Provide the [x, y] coordinate of the cell's center where the given text is located.  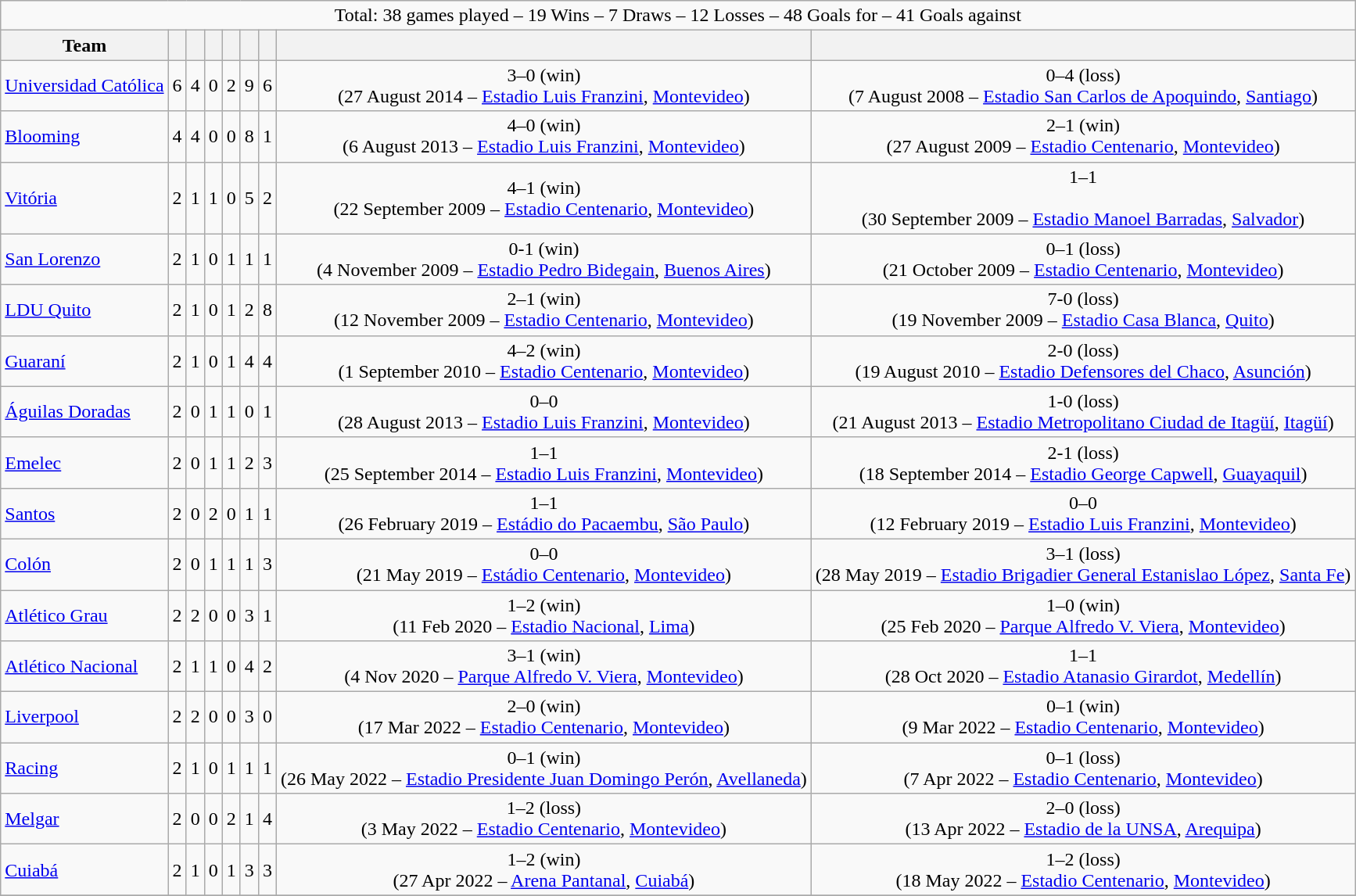
3–0 (win) (27 August 2014 – Estadio Luis Franzini, Montevideo) [543, 86]
Total: 38 games played – 19 Wins – 7 Draws – 12 Losses – 48 Goals for – 41 Goals against [678, 16]
Blooming [84, 136]
1–2 (win) (27 Apr 2022 – Arena Pantanal, Cuiabá) [543, 869]
0–1 (loss) (21 October 2009 – Estadio Centenario, Montevideo) [1083, 260]
4–1 (win) (22 September 2009 – Estadio Centenario, Montevideo) [543, 198]
3–1 (win) (4 Nov 2020 – Parque Alfredo V. Viera, Montevideo) [543, 666]
1–1 (26 February 2019 – Estádio do Pacaembu, São Paulo) [543, 513]
2–0 (loss) (13 Apr 2022 – Estadio de la UNSA, Arequipa) [1083, 819]
Cuiabá [84, 869]
1–0 (win) (25 Feb 2020 – Parque Alfredo V. Viera, Montevideo) [1083, 615]
2–1 (win) (12 November 2009 – Estadio Centenario, Montevideo) [543, 310]
LDU Quito [84, 310]
0–0 (12 February 2019 – Estadio Luis Franzini, Montevideo) [1083, 513]
Guaraní [84, 361]
9 [249, 86]
2-1 (loss) (18 September 2014 – Estadio George Capwell, Guayaquil) [1083, 463]
4–2 (win) (1 September 2010 – Estadio Centenario, Montevideo) [543, 361]
1–2 (win) (11 Feb 2020 – Estadio Nacional, Lima) [543, 615]
Universidad Católica [84, 86]
4–0 (win) (6 August 2013 – Estadio Luis Franzini, Montevideo) [543, 136]
Santos [84, 513]
Atlético Nacional [84, 666]
Atlético Grau [84, 615]
0–0 (28 August 2013 – Estadio Luis Franzini, Montevideo) [543, 411]
Liverpool [84, 718]
Melgar [84, 819]
0-1 (win) (4 November 2009 – Estadio Pedro Bidegain, Buenos Aires) [543, 260]
Vitória [84, 198]
Colón [84, 564]
0–1 (win) (9 Mar 2022 – Estadio Centenario, Montevideo) [1083, 718]
0–0 (21 May 2019 – Estádio Centenario, Montevideo) [543, 564]
1–1 (28 Oct 2020 – Estadio Atanasio Girardot, Medellín) [1083, 666]
5 [249, 198]
Team [84, 45]
0–1 (loss) (7 Apr 2022 – Estadio Centenario, Montevideo) [1083, 768]
1–1 (25 September 2014 – Estadio Luis Franzini, Montevideo) [543, 463]
1–2 (loss) (3 May 2022 – Estadio Centenario, Montevideo) [543, 819]
Águilas Doradas [84, 411]
1–1 (30 September 2009 – Estadio Manoel Barradas, Salvador) [1083, 198]
7-0 (loss) (19 November 2009 – Estadio Casa Blanca, Quito) [1083, 310]
3–1 (loss) (28 May 2019 – Estadio Brigadier General Estanislao López, Santa Fe) [1083, 564]
1–2 (loss) (18 May 2022 – Estadio Centenario, Montevideo) [1083, 869]
Racing [84, 768]
San Lorenzo [84, 260]
2-0 (loss) (19 August 2010 – Estadio Defensores del Chaco, Asunción) [1083, 361]
1-0 (loss) (21 August 2013 – Estadio Metropolitano Ciudad de Itagüí, Itagüí) [1083, 411]
0–1 (win) (26 May 2022 – Estadio Presidente Juan Domingo Perón, Avellaneda) [543, 768]
2–0 (win) (17 Mar 2022 – Estadio Centenario, Montevideo) [543, 718]
2–1 (win) (27 August 2009 – Estadio Centenario, Montevideo) [1083, 136]
Emelec [84, 463]
0–4 (loss) (7 August 2008 – Estadio San Carlos de Apoquindo, Santiago) [1083, 86]
